Return the [x, y] coordinate for the center point of the cell that contains the specified text.  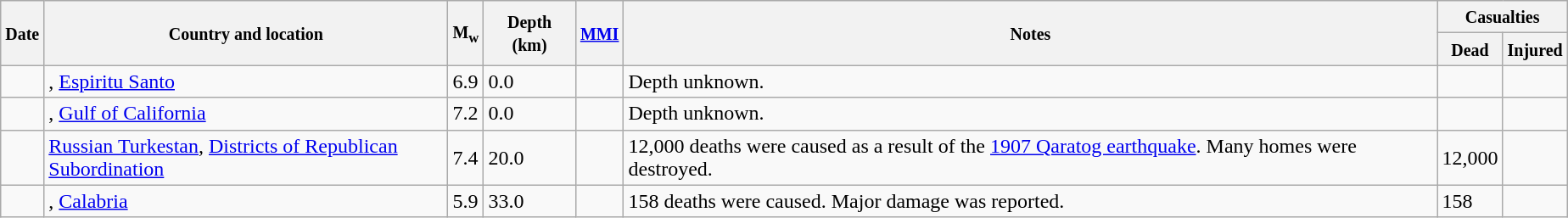
Country and location [246, 33]
158 deaths were caused. Major damage was reported. [1030, 201]
Depth (km) [529, 33]
, Calabria [246, 201]
12,000 deaths were caused as a result of the 1907 Qaratog earthquake. Many homes were destroyed. [1030, 158]
Date [22, 33]
6.9 [466, 81]
, Espiritu Santo [246, 81]
Mw [466, 33]
5.9 [466, 201]
MMI [599, 33]
Casualties [1502, 17]
Notes [1030, 33]
Dead [1470, 49]
, Gulf of California [246, 114]
158 [1470, 201]
12,000 [1470, 158]
33.0 [529, 201]
7.2 [466, 114]
7.4 [466, 158]
Injured [1535, 49]
Russian Turkestan, Districts of Republican Subordination [246, 158]
20.0 [529, 158]
